Output the (x, y) coordinate of the center of the cell containing the given text.  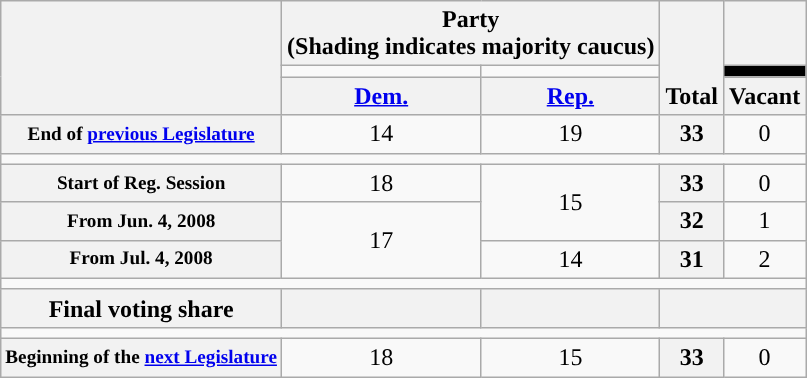
Rep. (570, 96)
Total (692, 58)
From Jul. 4, 2008 (142, 259)
Dem. (382, 96)
31 (692, 259)
32 (692, 221)
17 (382, 240)
From Jun. 4, 2008 (142, 221)
Vacant (764, 96)
Party (Shading indicates majority caucus) (471, 34)
Start of Reg. Session (142, 183)
19 (570, 134)
2 (764, 259)
End of previous Legislature (142, 134)
Beginning of the next Legislature (142, 357)
Final voting share (142, 308)
1 (764, 221)
